Find where the given text appears and provide that cell's center as (X, Y) coordinate. 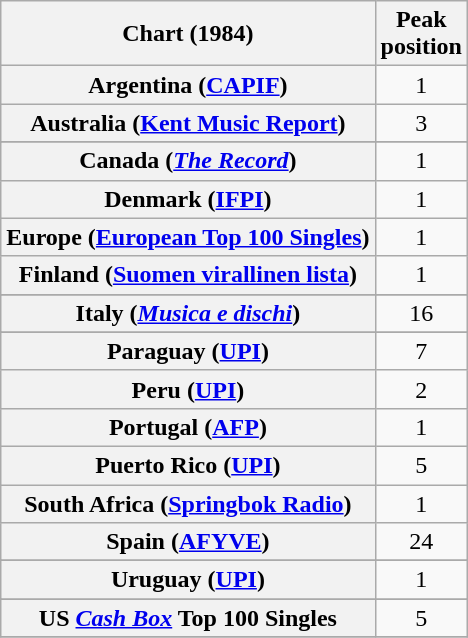
Argentina (CAPIF) (188, 85)
Peakposition (421, 34)
Finland (Suomen virallinen lista) (188, 275)
Denmark (IFPI) (188, 199)
3 (421, 123)
Peru (UPI) (188, 389)
16 (421, 313)
Europe (European Top 100 Singles) (188, 237)
7 (421, 351)
2 (421, 389)
Canada (The Record) (188, 161)
Portugal (AFP) (188, 427)
Italy (Musica e dischi) (188, 313)
Puerto Rico (UPI) (188, 465)
Paraguay (UPI) (188, 351)
Spain (AFYVE) (188, 542)
Australia (Kent Music Report) (188, 123)
Chart (1984) (188, 34)
South Africa (Springbok Radio) (188, 503)
US Cash Box Top 100 Singles (188, 618)
24 (421, 542)
Uruguay (UPI) (188, 580)
